Capture the cell that displays the provided text and extract its (X, Y) central coordinate. 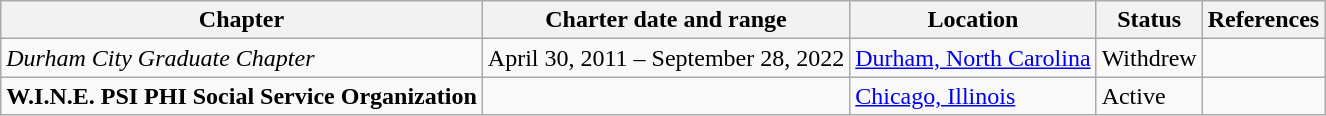
Charter date and range (666, 20)
Active (1149, 96)
Status (1149, 20)
Chicago, Illinois (973, 96)
References (1264, 20)
April 30, 2011 – September 28, 2022 (666, 58)
Durham City Graduate Chapter (242, 58)
Durham, North Carolina (973, 58)
Withdrew (1149, 58)
W.I.N.E. PSI PHI Social Service Organization (242, 96)
Location (973, 20)
Chapter (242, 20)
